Locate the cell with the specified text and output its [X, Y] center coordinate. 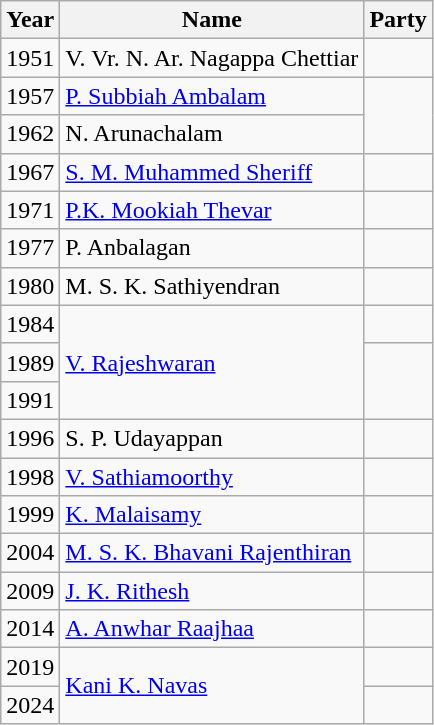
Party [398, 20]
S. M. Muhammed Sheriff [212, 172]
P. Anbalagan [212, 248]
M. S. K. Sathiyendran [212, 286]
V. Sathiamoorthy [212, 477]
Year [30, 20]
P.K. Mookiah Thevar [212, 210]
2024 [30, 705]
1984 [30, 324]
N. Arunachalam [212, 134]
1991 [30, 400]
K. Malaisamy [212, 515]
1977 [30, 248]
S. P. Udayappan [212, 438]
A. Anwhar Raajhaa [212, 629]
1971 [30, 210]
2009 [30, 591]
Kani K. Navas [212, 686]
1999 [30, 515]
2019 [30, 667]
Name [212, 20]
M. S. K. Bhavani Rajenthiran [212, 553]
1998 [30, 477]
2004 [30, 553]
V. Rajeshwaran [212, 362]
2014 [30, 629]
1980 [30, 286]
J. K. Rithesh [212, 591]
1957 [30, 96]
1962 [30, 134]
P. Subbiah Ambalam [212, 96]
1989 [30, 362]
1996 [30, 438]
1967 [30, 172]
V. Vr. N. Ar. Nagappa Chettiar [212, 58]
1951 [30, 58]
